Capture the cell that displays the provided text and extract its [x, y] central coordinate. 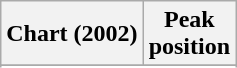
Chart (2002) [72, 34]
Peakposition [189, 34]
